Search for the cell housing the specified text and yield its [x, y] center coordinate. 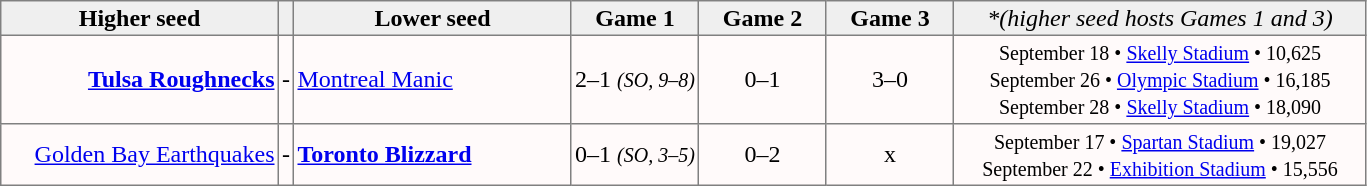
Game 2 [763, 18]
0–1 (SO, 3–5) [635, 155]
*(higher seed hosts Games 1 and 3) [1160, 18]
Higher seed [140, 18]
Montreal Manic [433, 79]
x [890, 155]
Lower seed [433, 18]
Golden Bay Earthquakes [140, 155]
September 17 • Spartan Stadium • 19,027September 22 • Exhibition Stadium • 15,556 [1160, 155]
0–2 [763, 155]
Toronto Blizzard [433, 155]
Game 3 [890, 18]
September 18 • Skelly Stadium • 10,625 September 26 • Olympic Stadium • 16,185September 28 • Skelly Stadium • 18,090 [1160, 79]
3–0 [890, 79]
0–1 [763, 79]
Tulsa Roughnecks [140, 79]
Game 1 [635, 18]
2–1 (SO, 9–8) [635, 79]
